Return (X, Y) of the center of cell containing provided text 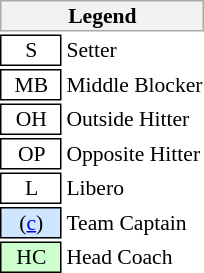
L (32, 188)
MB (32, 85)
Team Captain (134, 223)
Libero (134, 188)
(c) (32, 223)
Legend (102, 16)
Outside Hitter (134, 120)
Opposite Hitter (134, 154)
S (32, 50)
OP (32, 154)
Setter (134, 50)
Middle Blocker (134, 85)
OH (32, 120)
